Provide the [x, y] coordinate of the cell's center where the given text is located.  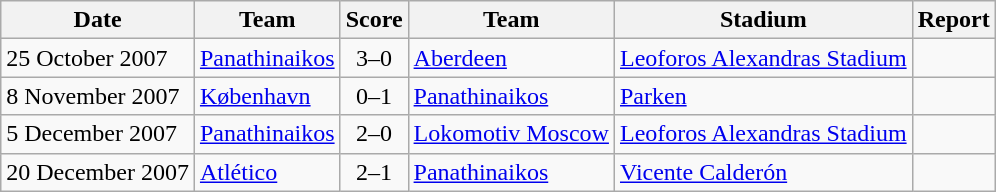
2–0 [374, 134]
25 October 2007 [98, 58]
København [267, 96]
Vicente Calderón [763, 172]
Date [98, 20]
3–0 [374, 58]
Stadium [763, 20]
Aberdeen [511, 58]
Parken [763, 96]
0–1 [374, 96]
5 December 2007 [98, 134]
8 November 2007 [98, 96]
2–1 [374, 172]
20 December 2007 [98, 172]
Report [954, 20]
Atlético [267, 172]
Score [374, 20]
Lokomotiv Moscow [511, 134]
